Capture the cell that displays the provided text and extract its [X, Y] central coordinate. 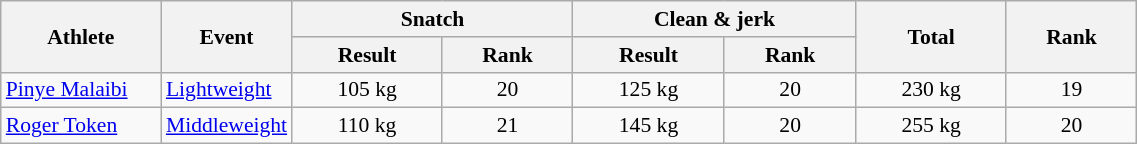
145 kg [648, 126]
Event [226, 36]
21 [508, 126]
Lightweight [226, 90]
Roger Token [81, 126]
125 kg [648, 90]
Total [931, 36]
110 kg [367, 126]
Snatch [432, 19]
Middleweight [226, 126]
105 kg [367, 90]
Pinye Malaibi [81, 90]
Clean & jerk [714, 19]
19 [1072, 90]
230 kg [931, 90]
255 kg [931, 126]
Athlete [81, 36]
